Identify which cell holds the provided text, then report its (x, y) central coordinate. 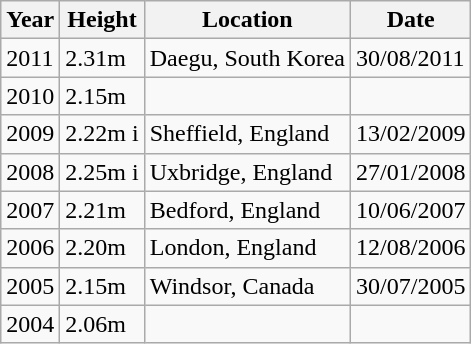
13/02/2009 (411, 134)
2.31m (102, 58)
30/07/2005 (411, 286)
London, England (247, 248)
Location (247, 20)
27/01/2008 (411, 172)
Height (102, 20)
2.22m i (102, 134)
Sheffield, England (247, 134)
10/06/2007 (411, 210)
2010 (30, 96)
2008 (30, 172)
2.21m (102, 210)
2009 (30, 134)
2.25m i (102, 172)
Daegu, South Korea (247, 58)
Date (411, 20)
2006 (30, 248)
2011 (30, 58)
Uxbridge, England (247, 172)
Bedford, England (247, 210)
12/08/2006 (411, 248)
2005 (30, 286)
Windsor, Canada (247, 286)
2.06m (102, 324)
2004 (30, 324)
Year (30, 20)
2.20m (102, 248)
30/08/2011 (411, 58)
2007 (30, 210)
